Identify which cell holds the provided text, then report its (X, Y) central coordinate. 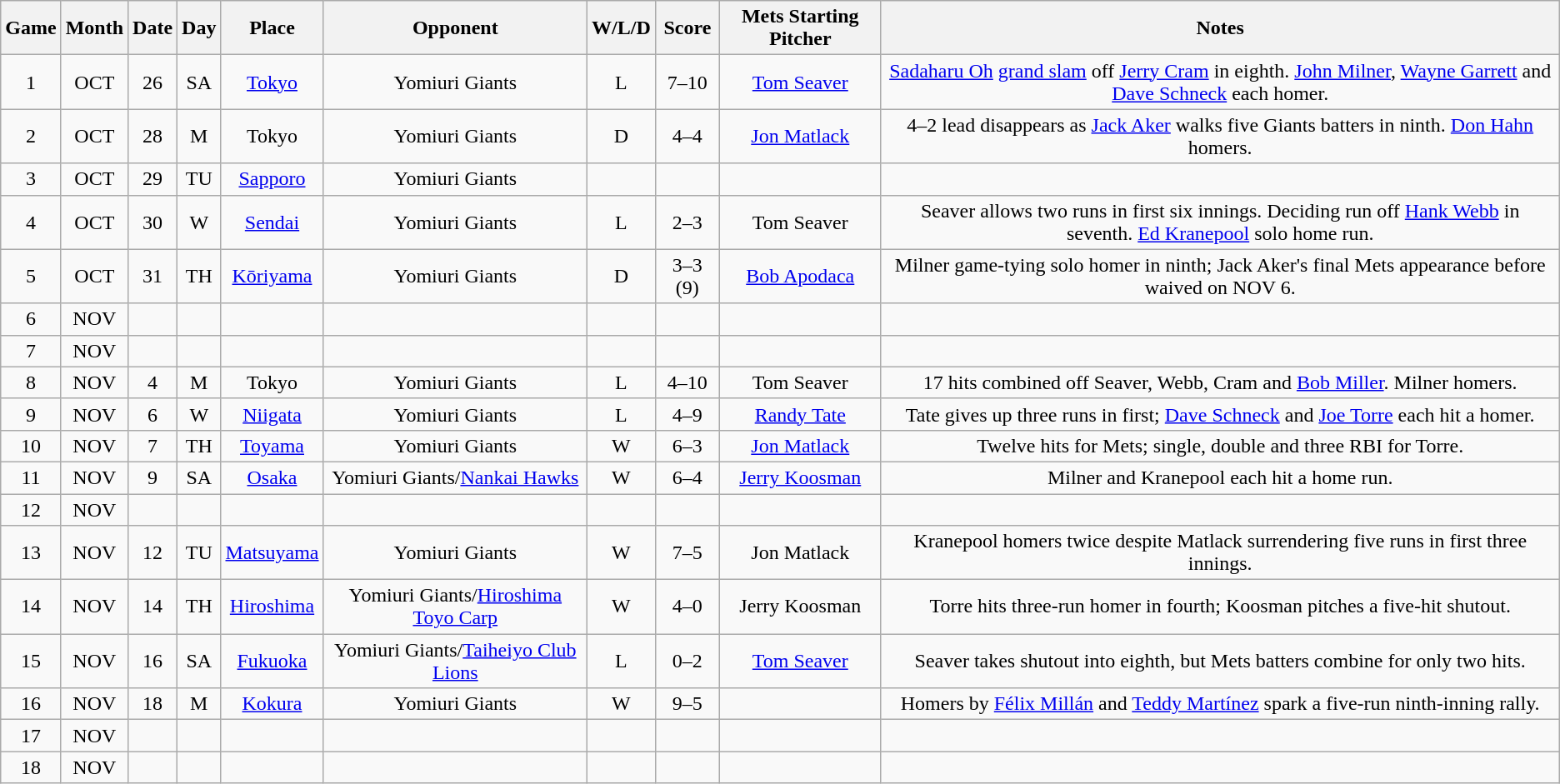
31 (153, 277)
17 (31, 736)
Score (687, 28)
13 (31, 553)
30 (153, 222)
Yomiuri Giants/Hiroshima Toyo Carp (455, 607)
Kōriyama (272, 277)
Milner and Kranepool each hit a home run. (1220, 477)
Seaver allows two runs in first six innings. Deciding run off Hank Webb in seventh. Ed Kranepool solo home run. (1220, 222)
Sendai (272, 222)
9–5 (687, 704)
Fukuoka (272, 662)
Yomiuri Giants/Taiheiyo Club Lions (455, 662)
Yomiuri Giants/Nankai Hawks (455, 477)
Month (94, 28)
Homers by Félix Millán and Teddy Martínez spark a five-run ninth-inning rally. (1220, 704)
1 (31, 82)
Seaver takes shutout into eighth, but Mets batters combine for only two hits. (1220, 662)
28 (153, 137)
8 (31, 382)
6–3 (687, 446)
Day (199, 28)
Game (31, 28)
26 (153, 82)
Hiroshima (272, 607)
Place (272, 28)
Kokura (272, 704)
Sadaharu Oh grand slam off Jerry Cram in eighth. John Milner, Wayne Garrett and Dave Schneck each homer. (1220, 82)
15 (31, 662)
Mets Starting Pitcher (800, 28)
7–10 (687, 82)
Tate gives up three runs in first; Dave Schneck and Joe Torre each hit a homer. (1220, 414)
4–9 (687, 414)
Date (153, 28)
4–10 (687, 382)
Milner game-tying solo homer in ninth; Jack Aker's final Mets appearance before waived on NOV 6. (1220, 277)
Bob Apodaca (800, 277)
Twelve hits for Mets; single, double and three RBI for Torre. (1220, 446)
Sapporo (272, 179)
Matsuyama (272, 553)
6–4 (687, 477)
Niigata (272, 414)
2–3 (687, 222)
Torre hits three-run homer in fourth; Koosman pitches a five-hit shutout. (1220, 607)
11 (31, 477)
Opponent (455, 28)
W/L/D (622, 28)
4–2 lead disappears as Jack Aker walks five Giants batters in ninth. Don Hahn homers. (1220, 137)
0–2 (687, 662)
Kranepool homers twice despite Matlack surrendering five runs in first three innings. (1220, 553)
4–0 (687, 607)
4–4 (687, 137)
Toyama (272, 446)
Randy Tate (800, 414)
3 (31, 179)
10 (31, 446)
29 (153, 179)
7–5 (687, 553)
3–3 (9) (687, 277)
Notes (1220, 28)
Osaka (272, 477)
5 (31, 277)
2 (31, 137)
17 hits combined off Seaver, Webb, Cram and Bob Miller. Milner homers. (1220, 382)
